Output the [X, Y] coordinate of the center of the cell containing the given text.  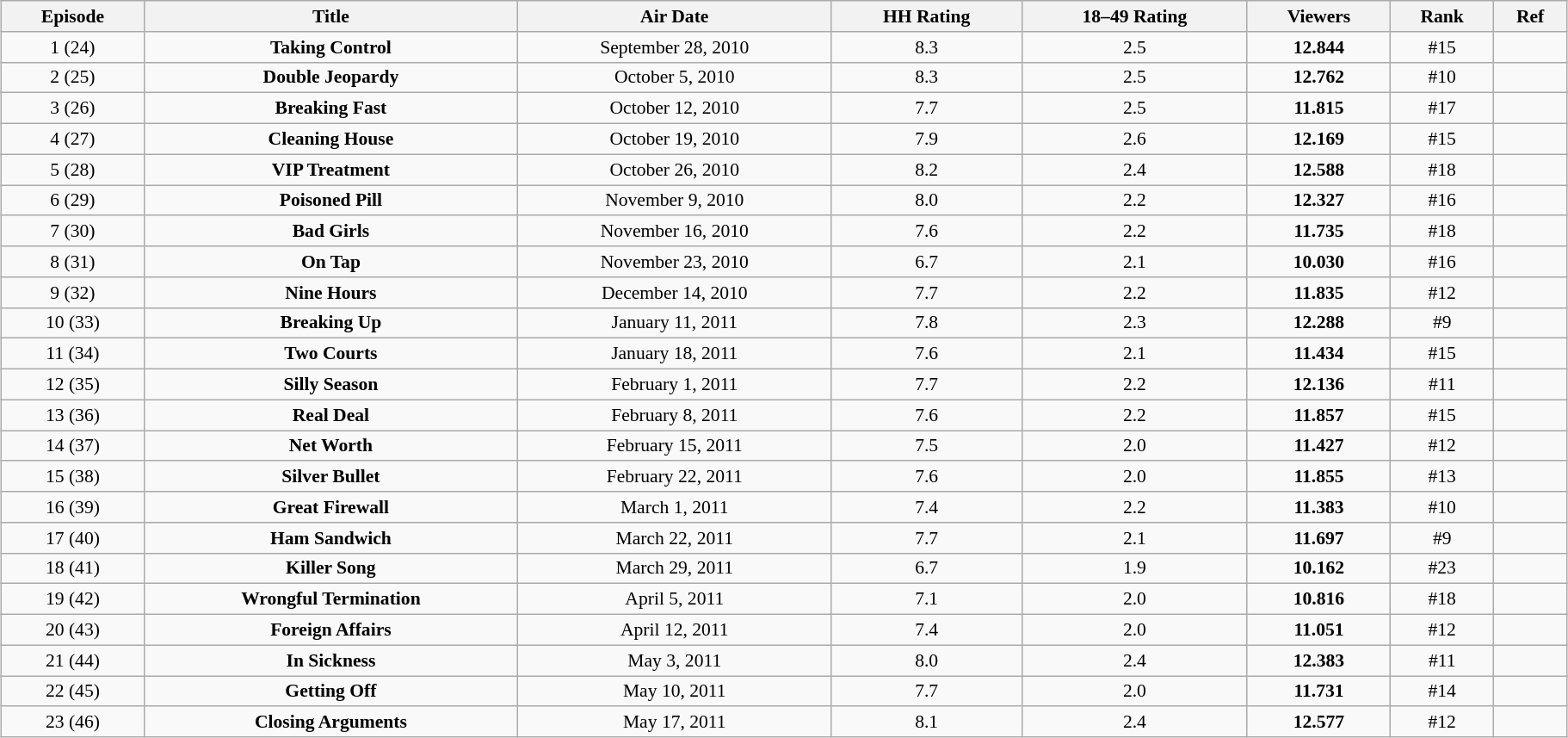
HH Rating [926, 16]
7.9 [926, 140]
January 11, 2011 [675, 323]
February 15, 2011 [675, 446]
7.1 [926, 599]
February 8, 2011 [675, 415]
11.855 [1318, 477]
19 (42) [73, 599]
6 (29) [73, 201]
September 28, 2010 [675, 47]
3 (26) [73, 109]
12.327 [1318, 201]
December 14, 2010 [675, 293]
October 5, 2010 [675, 78]
On Tap [330, 262]
17 (40) [73, 538]
7.8 [926, 323]
VIP Treatment [330, 170]
Foreign Affairs [330, 630]
12.844 [1318, 47]
21 (44) [73, 660]
11 (34) [73, 354]
Breaking Up [330, 323]
2 (25) [73, 78]
1.9 [1134, 568]
October 19, 2010 [675, 140]
12.169 [1318, 140]
November 16, 2010 [675, 232]
April 12, 2011 [675, 630]
12.762 [1318, 78]
March 22, 2011 [675, 538]
February 1, 2011 [675, 385]
Cleaning House [330, 140]
11.731 [1318, 691]
Real Deal [330, 415]
November 9, 2010 [675, 201]
Great Firewall [330, 507]
Net Worth [330, 446]
October 12, 2010 [675, 109]
Episode [73, 16]
Two Courts [330, 354]
4 (27) [73, 140]
Getting Off [330, 691]
23 (46) [73, 722]
14 (37) [73, 446]
Poisoned Pill [330, 201]
Double Jeopardy [330, 78]
11.835 [1318, 293]
Nine Hours [330, 293]
12.383 [1318, 660]
2.6 [1134, 140]
April 5, 2011 [675, 599]
10.030 [1318, 262]
#13 [1442, 477]
22 (45) [73, 691]
10 (33) [73, 323]
8.1 [926, 722]
Title [330, 16]
Taking Control [330, 47]
5 (28) [73, 170]
Ref [1530, 16]
March 29, 2011 [675, 568]
12.136 [1318, 385]
11.857 [1318, 415]
20 (43) [73, 630]
Wrongful Termination [330, 599]
11.427 [1318, 446]
Viewers [1318, 16]
Bad Girls [330, 232]
13 (36) [73, 415]
11.697 [1318, 538]
January 18, 2011 [675, 354]
11.383 [1318, 507]
Closing Arguments [330, 722]
October 26, 2010 [675, 170]
10.816 [1318, 599]
7 (30) [73, 232]
12.288 [1318, 323]
Ham Sandwich [330, 538]
In Sickness [330, 660]
May 10, 2011 [675, 691]
12 (35) [73, 385]
11.051 [1318, 630]
Killer Song [330, 568]
February 22, 2011 [675, 477]
16 (39) [73, 507]
#23 [1442, 568]
7.5 [926, 446]
Silver Bullet [330, 477]
8 (31) [73, 262]
12.588 [1318, 170]
November 23, 2010 [675, 262]
8.2 [926, 170]
11.735 [1318, 232]
Silly Season [330, 385]
May 3, 2011 [675, 660]
2.3 [1134, 323]
9 (32) [73, 293]
12.577 [1318, 722]
Breaking Fast [330, 109]
11.434 [1318, 354]
#17 [1442, 109]
March 1, 2011 [675, 507]
Air Date [675, 16]
10.162 [1318, 568]
Rank [1442, 16]
18–49 Rating [1134, 16]
#14 [1442, 691]
11.815 [1318, 109]
May 17, 2011 [675, 722]
1 (24) [73, 47]
18 (41) [73, 568]
15 (38) [73, 477]
